From the cell containing the given text, extract its center point as (x, y) coordinate. 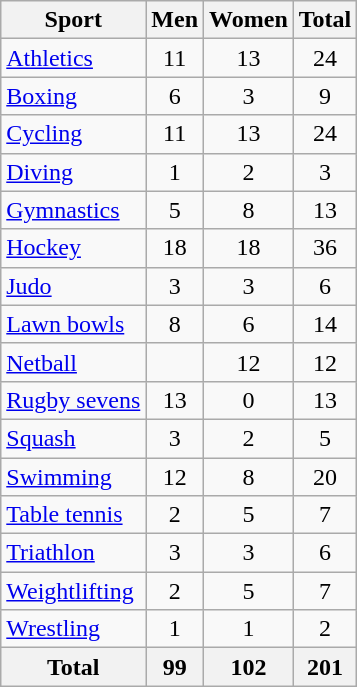
Gymnastics (74, 210)
Weightlifting (74, 591)
14 (325, 324)
Wrestling (74, 629)
99 (175, 667)
Triathlon (74, 553)
Swimming (74, 477)
Diving (74, 172)
Table tennis (74, 515)
Women (249, 20)
Rugby sevens (74, 400)
Men (175, 20)
Athletics (74, 58)
9 (325, 96)
Judo (74, 286)
Boxing (74, 96)
Lawn bowls (74, 324)
36 (325, 248)
20 (325, 477)
201 (325, 667)
Hockey (74, 248)
Squash (74, 438)
Sport (74, 20)
0 (249, 400)
Netball (74, 362)
102 (249, 667)
Cycling (74, 134)
